Return the [X, Y] coordinate for the center point of the cell that contains the specified text.  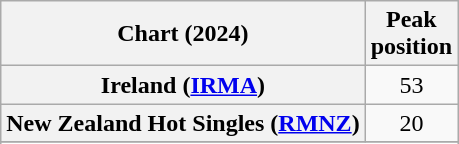
New Zealand Hot Singles (RMNZ) [183, 123]
20 [411, 123]
Chart (2024) [183, 34]
Ireland (IRMA) [183, 85]
53 [411, 85]
Peakposition [411, 34]
